Locate the cell with the specified text and output its (x, y) center coordinate. 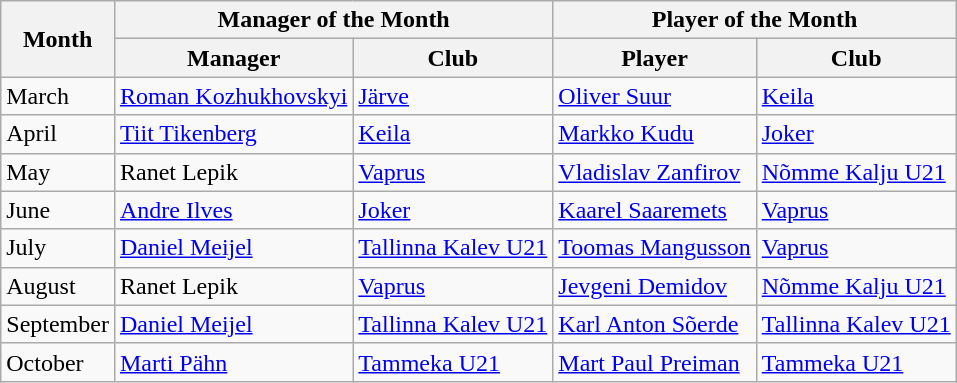
Month (58, 39)
Vladislav Zanfirov (654, 172)
August (58, 286)
Marti Pähn (233, 362)
June (58, 210)
May (58, 172)
April (58, 134)
Karl Anton Sõerde (654, 324)
October (58, 362)
Roman Kozhukhovskyi (233, 96)
Andre Ilves (233, 210)
Manager of the Month (333, 20)
Toomas Mangusson (654, 248)
Markko Kudu (654, 134)
Kaarel Saaremets (654, 210)
Oliver Suur (654, 96)
Järve (453, 96)
Player (654, 58)
Tiit Tikenberg (233, 134)
Mart Paul Preiman (654, 362)
March (58, 96)
September (58, 324)
Manager (233, 58)
Jevgeni Demidov (654, 286)
Player of the Month (754, 20)
July (58, 248)
